Return (x, y) of the center of cell containing provided text 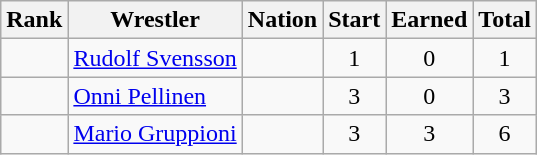
Mario Gruppioni (155, 134)
Rudolf Svensson (155, 58)
Rank (34, 20)
Earned (430, 20)
Start (354, 20)
Wrestler (155, 20)
Onni Pellinen (155, 96)
Total (505, 20)
6 (505, 134)
Nation (282, 20)
